Return the [X, Y] coordinate for the center point of the cell that contains the specified text.  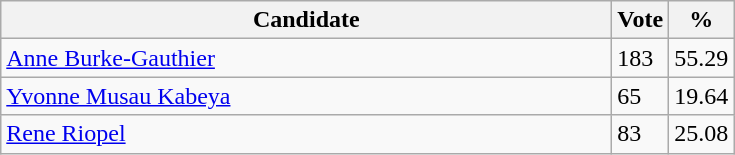
55.29 [702, 58]
% [702, 20]
65 [640, 96]
Yvonne Musau Kabeya [306, 96]
183 [640, 58]
83 [640, 134]
19.64 [702, 96]
Vote [640, 20]
Candidate [306, 20]
Anne Burke-Gauthier [306, 58]
25.08 [702, 134]
Rene Riopel [306, 134]
